Pinpoint the cell where the given text exists, returning its (x, y) midpoint coordinate. 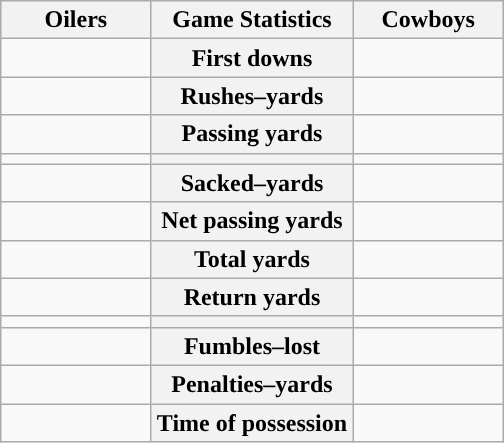
Penalties–yards (252, 384)
Game Statistics (252, 20)
Cowboys (428, 20)
Rushes–yards (252, 96)
Passing yards (252, 134)
Sacked–yards (252, 183)
Return yards (252, 297)
Fumbles–lost (252, 346)
Time of possession (252, 423)
First downs (252, 58)
Net passing yards (252, 221)
Oilers (76, 20)
Total yards (252, 259)
